Capture the cell that displays the provided text and extract its [x, y] central coordinate. 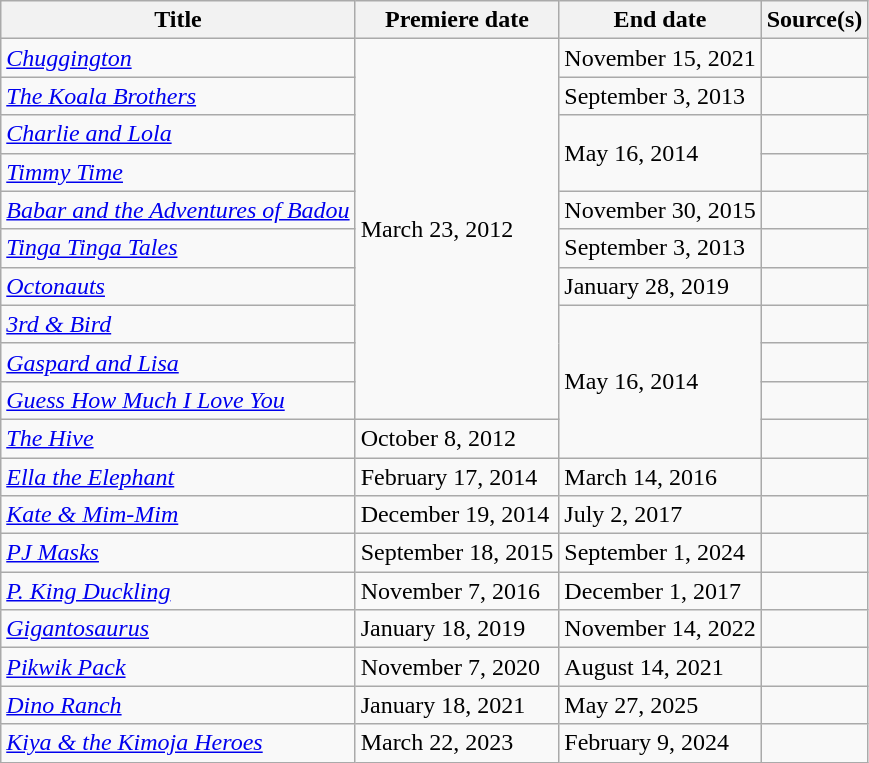
August 14, 2021 [660, 667]
Tinga Tinga Tales [178, 248]
November 7, 2020 [457, 667]
September 18, 2015 [457, 553]
Kiya & the Kimoja Heroes [178, 743]
Premiere date [457, 20]
Chuggington [178, 58]
July 2, 2017 [660, 515]
November 7, 2016 [457, 591]
March 23, 2012 [457, 230]
3rd & Bird [178, 324]
November 14, 2022 [660, 629]
Octonauts [178, 286]
January 18, 2021 [457, 705]
March 22, 2023 [457, 743]
December 19, 2014 [457, 515]
Pikwik Pack [178, 667]
Guess How Much I Love You [178, 400]
PJ Masks [178, 553]
Dino Ranch [178, 705]
The Koala Brothers [178, 96]
The Hive [178, 438]
January 28, 2019 [660, 286]
Source(s) [814, 20]
November 15, 2021 [660, 58]
September 1, 2024 [660, 553]
Kate & Mim-Mim [178, 515]
March 14, 2016 [660, 477]
February 17, 2014 [457, 477]
P. King Duckling [178, 591]
February 9, 2024 [660, 743]
Babar and the Adventures of Badou [178, 210]
Gigantosaurus [178, 629]
Title [178, 20]
Gaspard and Lisa [178, 362]
Ella the Elephant [178, 477]
January 18, 2019 [457, 629]
Charlie and Lola [178, 134]
November 30, 2015 [660, 210]
May 27, 2025 [660, 705]
End date [660, 20]
Timmy Time [178, 172]
December 1, 2017 [660, 591]
October 8, 2012 [457, 438]
